Detect which cell encompasses the target text, then output its [x, y] center coordinate. 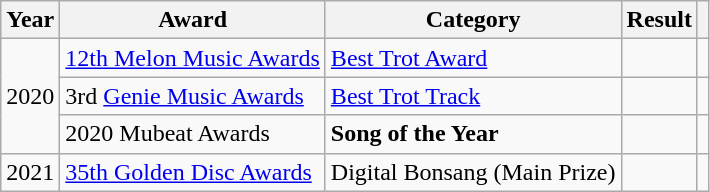
2020 [30, 96]
35th Golden Disc Awards [193, 172]
2020 Mubeat Awards [193, 134]
Best Trot Track [473, 96]
Song of the Year [473, 134]
Result [659, 20]
Year [30, 20]
3rd Genie Music Awards [193, 96]
Award [193, 20]
Digital Bonsang (Main Prize) [473, 172]
2021 [30, 172]
Best Trot Award [473, 58]
12th Melon Music Awards [193, 58]
Category [473, 20]
